Scan for the cell matching the given text and deliver its [x, y] coordinate at center. 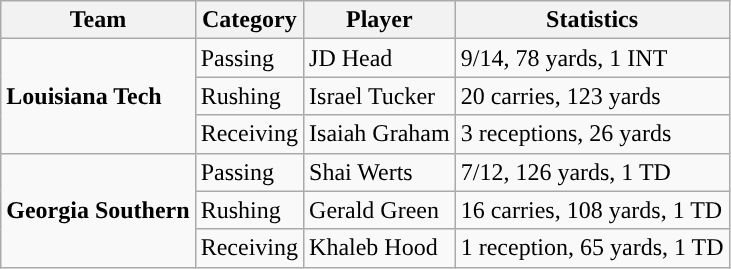
Louisiana Tech [98, 96]
Statistics [592, 20]
JD Head [380, 58]
16 carries, 108 yards, 1 TD [592, 210]
Team [98, 20]
9/14, 78 yards, 1 INT [592, 58]
7/12, 126 yards, 1 TD [592, 172]
Shai Werts [380, 172]
Georgia Southern [98, 210]
Isaiah Graham [380, 134]
3 receptions, 26 yards [592, 134]
Gerald Green [380, 210]
20 carries, 123 yards [592, 96]
1 reception, 65 yards, 1 TD [592, 248]
Category [249, 20]
Khaleb Hood [380, 248]
Israel Tucker [380, 96]
Player [380, 20]
